Provide the [x, y] coordinate of the cell's center where the given text is located.  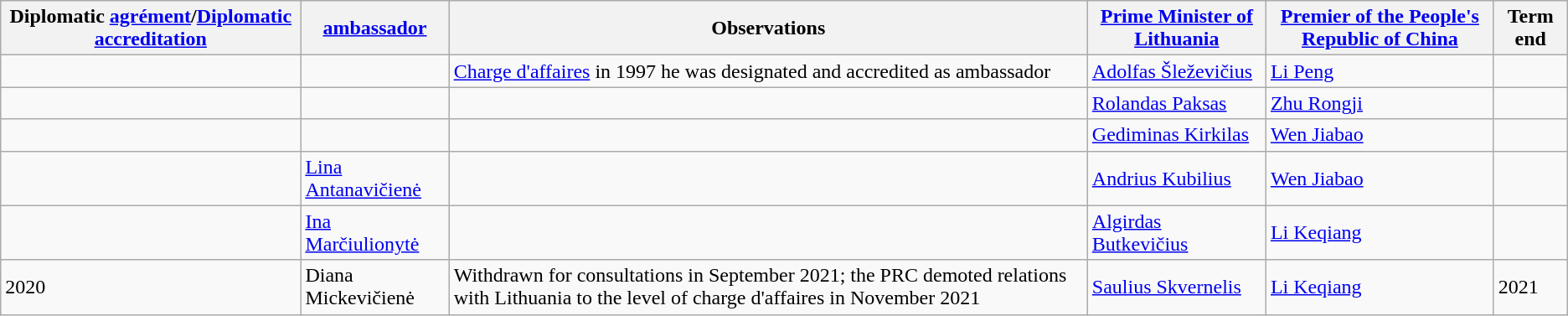
Adolfas Šleževičius [1176, 71]
Gediminas Kirkilas [1176, 135]
Rolandas Paksas [1176, 103]
Observations [768, 28]
Saulius Skvernelis [1176, 287]
Diplomatic agrément/Diplomatic accreditation [151, 28]
Term end [1530, 28]
Zhu Rongji [1380, 103]
Charge d'affaires in 1997 he was designated and accredited as ambassador [768, 71]
2021 [1530, 287]
Prime Minister of Lithuania [1176, 28]
Andrius Kubilius [1176, 178]
Ina Marčiulionytė [375, 233]
Algirdas Butkevičius [1176, 233]
Li Peng [1380, 71]
Lina Antanavičienė [375, 178]
Premier of the People's Republic of China [1380, 28]
2020 [151, 287]
Withdrawn for consultations in September 2021; the PRC demoted relations with Lithuania to the level of charge d'affaires in November 2021 [768, 287]
Diana Mickevičienė [375, 287]
ambassador [375, 28]
